Find where the given text appears and provide that cell's center as [X, Y] coordinate. 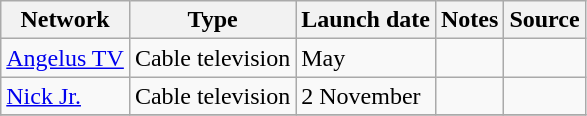
2 November [366, 96]
Network [66, 20]
Angelus TV [66, 58]
Type [212, 20]
Source [544, 20]
Notes [469, 20]
Launch date [366, 20]
May [366, 58]
Nick Jr. [66, 96]
